From the cell containing the given text, extract its center point as [X, Y] coordinate. 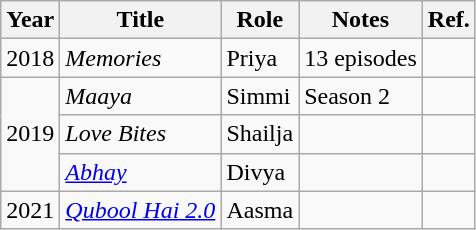
Priya [260, 58]
13 episodes [361, 58]
Abhay [140, 172]
Maaya [140, 96]
Qubool Hai 2.0 [140, 210]
Aasma [260, 210]
Ref. [448, 20]
Season 2 [361, 96]
Divya [260, 172]
Title [140, 20]
2019 [30, 134]
2021 [30, 210]
Love Bites [140, 134]
Year [30, 20]
Simmi [260, 96]
Memories [140, 58]
Notes [361, 20]
Shailja [260, 134]
Role [260, 20]
2018 [30, 58]
